Locate the cell with the specified text and output its (x, y) center coordinate. 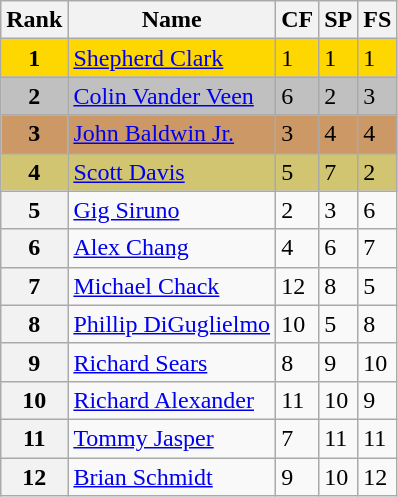
Name (172, 20)
Gig Siruno (172, 210)
Phillip DiGuglielmo (172, 324)
SP (338, 20)
Michael Chack (172, 286)
Rank (34, 20)
Shepherd Clark (172, 58)
CF (298, 20)
Richard Alexander (172, 400)
Scott Davis (172, 172)
Alex Chang (172, 248)
Brian Schmidt (172, 477)
Colin Vander Veen (172, 96)
FS (378, 20)
John Baldwin Jr. (172, 134)
Tommy Jasper (172, 438)
Richard Sears (172, 362)
